Determine the (x, y) coordinate at the center of the cell enclosing the given text.  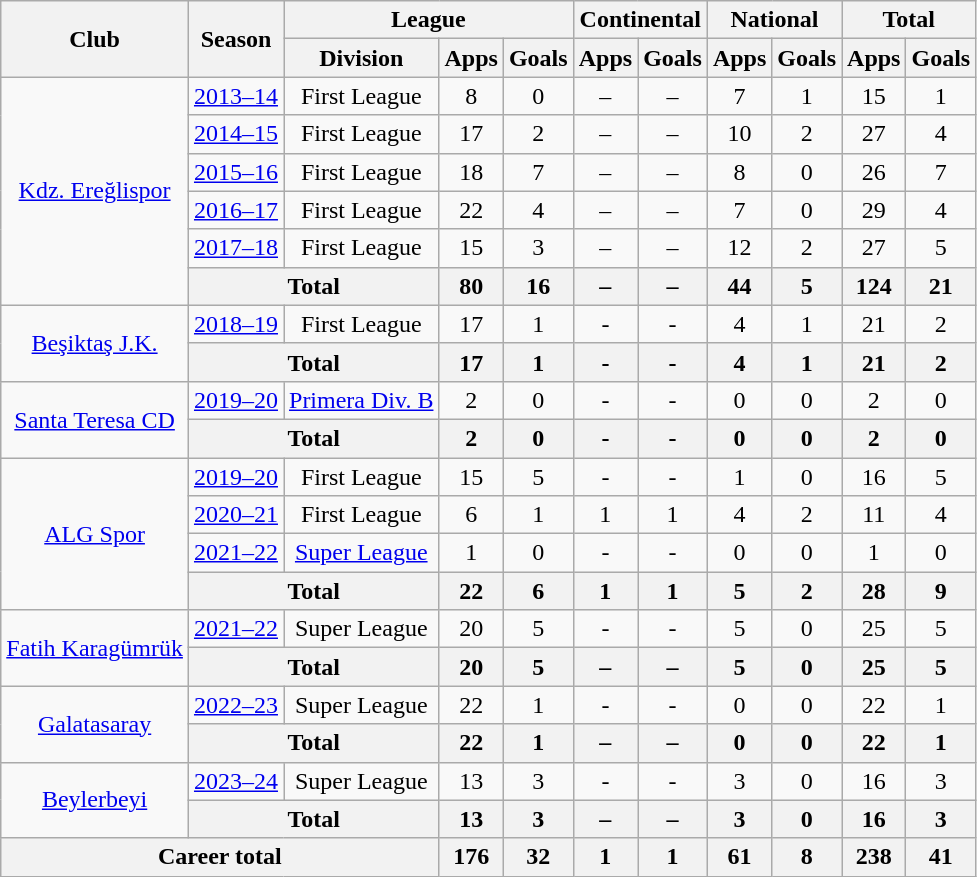
League (429, 20)
National (774, 20)
2022–23 (236, 705)
44 (739, 286)
2020–21 (236, 515)
Career total (220, 857)
9 (941, 591)
Primera Div. B (362, 400)
Santa Teresa CD (95, 419)
61 (739, 857)
28 (874, 591)
2013–14 (236, 96)
Fatih Karagümrük (95, 648)
2017–18 (236, 248)
29 (874, 210)
Season (236, 39)
26 (874, 172)
Division (362, 58)
80 (471, 286)
Kdz. Ereğlispor (95, 191)
Beylerbeyi (95, 800)
10 (739, 134)
Continental (640, 20)
2018–19 (236, 324)
18 (471, 172)
41 (941, 857)
2015–16 (236, 172)
124 (874, 286)
11 (874, 515)
Club (95, 39)
2023–24 (236, 781)
12 (739, 248)
Beşiktaş J.K. (95, 343)
2014–15 (236, 134)
Galatasaray (95, 724)
ALG Spor (95, 534)
2016–17 (236, 210)
32 (538, 857)
238 (874, 857)
176 (471, 857)
